Capture the cell that displays the provided text and extract its (X, Y) central coordinate. 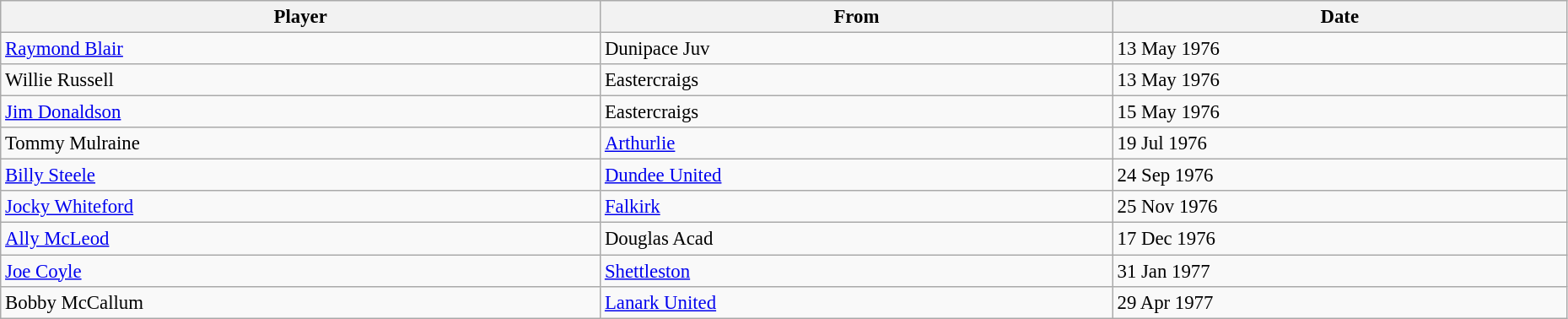
Douglas Acad (857, 239)
Date (1339, 17)
19 Jul 1976 (1339, 143)
Falkirk (857, 207)
Joe Coyle (300, 271)
Ally McLeod (300, 239)
Willie Russell (300, 80)
Billy Steele (300, 176)
Jocky Whiteford (300, 207)
Jim Donaldson (300, 112)
29 Apr 1977 (1339, 302)
17 Dec 1976 (1339, 239)
25 Nov 1976 (1339, 207)
Tommy Mulraine (300, 143)
Raymond Blair (300, 49)
Lanark United (857, 302)
Arthurlie (857, 143)
31 Jan 1977 (1339, 271)
24 Sep 1976 (1339, 176)
15 May 1976 (1339, 112)
Shettleston (857, 271)
Dundee United (857, 176)
From (857, 17)
Dunipace Juv (857, 49)
Bobby McCallum (300, 302)
Player (300, 17)
